From the cell containing the given text, extract its center point as [X, Y] coordinate. 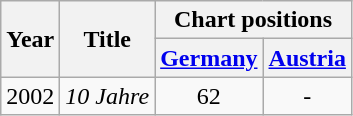
Title [108, 39]
Austria [307, 58]
10 Jahre [108, 96]
2002 [30, 96]
Year [30, 39]
62 [209, 96]
- [307, 96]
Chart positions [254, 20]
Germany [209, 58]
